Extract the (X, Y) coordinate from the center of the cell holding the provided text.  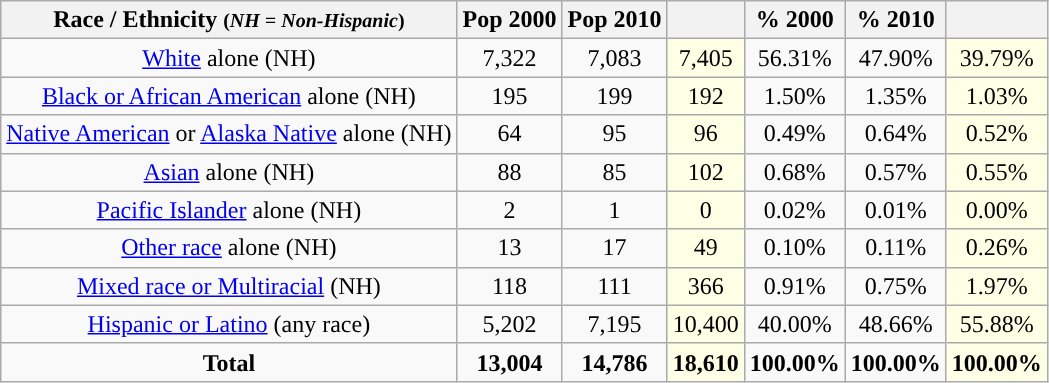
40.00% (794, 324)
192 (706, 96)
Pacific Islander alone (NH) (229, 210)
96 (706, 134)
102 (706, 172)
0.10% (794, 248)
7,083 (614, 58)
1 (614, 210)
1.35% (896, 96)
White alone (NH) (229, 58)
0.49% (794, 134)
Black or African American alone (NH) (229, 96)
56.31% (794, 58)
0.11% (896, 248)
Hispanic or Latino (any race) (229, 324)
118 (510, 286)
1.03% (996, 96)
366 (706, 286)
7,322 (510, 58)
Pop 2010 (614, 20)
88 (510, 172)
% 2010 (896, 20)
0.02% (794, 210)
48.66% (896, 324)
Other race alone (NH) (229, 248)
85 (614, 172)
0.26% (996, 248)
18,610 (706, 362)
49 (706, 248)
0.01% (896, 210)
Asian alone (NH) (229, 172)
0.57% (896, 172)
95 (614, 134)
7,405 (706, 58)
64 (510, 134)
39.79% (996, 58)
0.00% (996, 210)
0.64% (896, 134)
1.50% (794, 96)
0.75% (896, 286)
14,786 (614, 362)
55.88% (996, 324)
2 (510, 210)
0.55% (996, 172)
199 (614, 96)
0.68% (794, 172)
Pop 2000 (510, 20)
5,202 (510, 324)
111 (614, 286)
0 (706, 210)
13 (510, 248)
10,400 (706, 324)
Race / Ethnicity (NH = Non-Hispanic) (229, 20)
195 (510, 96)
17 (614, 248)
Native American or Alaska Native alone (NH) (229, 134)
% 2000 (794, 20)
13,004 (510, 362)
47.90% (896, 58)
7,195 (614, 324)
Total (229, 362)
Mixed race or Multiracial (NH) (229, 286)
0.91% (794, 286)
1.97% (996, 286)
0.52% (996, 134)
